Extract the (X, Y) coordinate from the center of the cell holding the provided text.  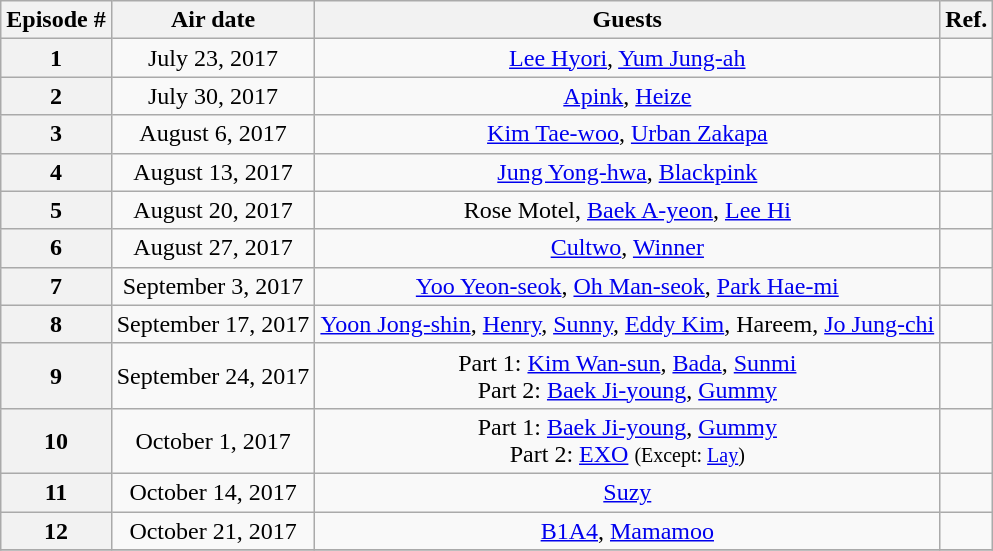
October 21, 2017 (213, 531)
10 (56, 440)
August 27, 2017 (213, 248)
Cultwo, Winner (628, 248)
July 30, 2017 (213, 96)
6 (56, 248)
4 (56, 172)
7 (56, 286)
Apink, Heize (628, 96)
October 14, 2017 (213, 492)
9 (56, 376)
Suzy (628, 492)
2 (56, 96)
August 20, 2017 (213, 210)
8 (56, 324)
5 (56, 210)
Yoo Yeon-seok, Oh Man-seok, Park Hae-mi (628, 286)
Rose Motel, Baek A-yeon, Lee Hi (628, 210)
Lee Hyori, Yum Jung-ah (628, 58)
Air date (213, 20)
Jung Yong-hwa, Blackpink (628, 172)
11 (56, 492)
Guests (628, 20)
July 23, 2017 (213, 58)
12 (56, 531)
August 13, 2017 (213, 172)
Ref. (966, 20)
Yoon Jong-shin, Henry, Sunny, Eddy Kim, Hareem, Jo Jung-chi (628, 324)
October 1, 2017 (213, 440)
1 (56, 58)
Part 1: Kim Wan-sun, Bada, SunmiPart 2: Baek Ji-young, Gummy (628, 376)
Episode # (56, 20)
Kim Tae-woo, Urban Zakapa (628, 134)
September 24, 2017 (213, 376)
August 6, 2017 (213, 134)
B1A4, Mamamoo (628, 531)
September 3, 2017 (213, 286)
3 (56, 134)
Part 1: Baek Ji-young, GummyPart 2: EXO (Except: Lay) (628, 440)
September 17, 2017 (213, 324)
